Pinpoint the cell where the given text exists, returning its [x, y] midpoint coordinate. 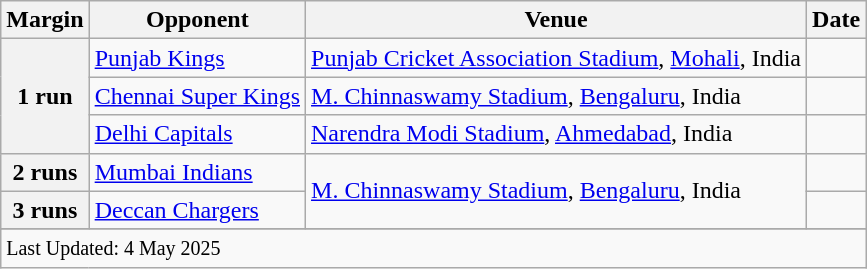
Mumbai Indians [197, 172]
Punjab Cricket Association Stadium, Mohali, India [556, 58]
Punjab Kings [197, 58]
Venue [556, 20]
1 run [45, 96]
Deccan Chargers [197, 210]
Chennai Super Kings [197, 96]
Margin [45, 20]
Last Updated: 4 May 2025 [434, 248]
Date [836, 20]
2 runs [45, 172]
Delhi Capitals [197, 134]
Opponent [197, 20]
Narendra Modi Stadium, Ahmedabad, India [556, 134]
3 runs [45, 210]
